From the cell containing the given text, extract its center point as (x, y) coordinate. 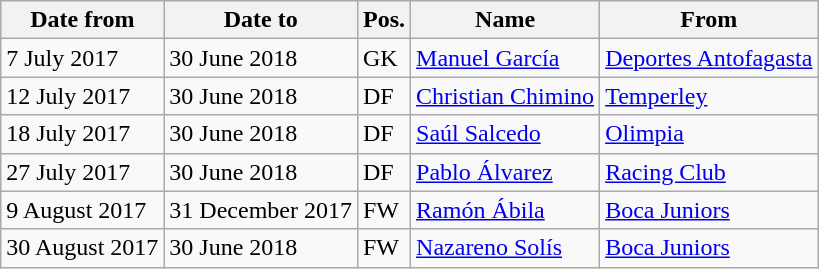
Date to (261, 20)
Pos. (384, 20)
30 August 2017 (82, 248)
Deportes Antofagasta (709, 58)
GK (384, 58)
Manuel García (506, 58)
From (709, 20)
12 July 2017 (82, 96)
Saúl Salcedo (506, 134)
Pablo Álvarez (506, 172)
27 July 2017 (82, 172)
7 July 2017 (82, 58)
Ramón Ábila (506, 210)
Name (506, 20)
31 December 2017 (261, 210)
Christian Chimino (506, 96)
9 August 2017 (82, 210)
Date from (82, 20)
Nazareno Solís (506, 248)
Olimpia (709, 134)
Temperley (709, 96)
Racing Club (709, 172)
18 July 2017 (82, 134)
